For the text-containing cell, return its midpoint in [x, y] coordinate format. 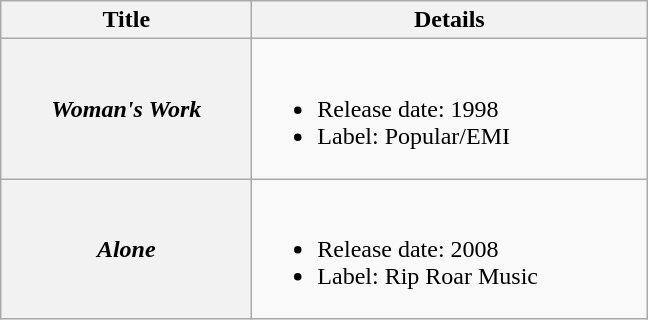
Alone [126, 249]
Details [450, 20]
Release date: 2008Label: Rip Roar Music [450, 249]
Woman's Work [126, 109]
Release date: 1998Label: Popular/EMI [450, 109]
Title [126, 20]
